Return the [X, Y] coordinate for the center point of the cell that contains the specified text.  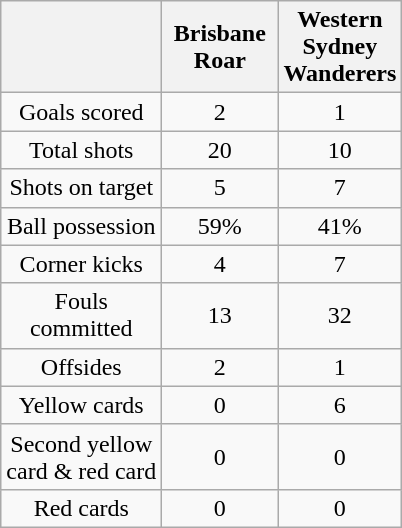
32 [340, 316]
Ball possession [82, 226]
20 [220, 150]
Red cards [82, 508]
4 [220, 264]
Fouls committed [82, 316]
Total shots [82, 150]
41% [340, 226]
59% [220, 226]
Yellow cards [82, 405]
Brisbane Roar [220, 47]
5 [220, 188]
Offsides [82, 367]
Shots on target [82, 188]
Second yellow card & red card [82, 456]
Goals scored [82, 112]
10 [340, 150]
Corner kicks [82, 264]
Western Sydney Wanderers [340, 47]
13 [220, 316]
6 [340, 405]
